For the text-containing cell, return its midpoint in [x, y] coordinate format. 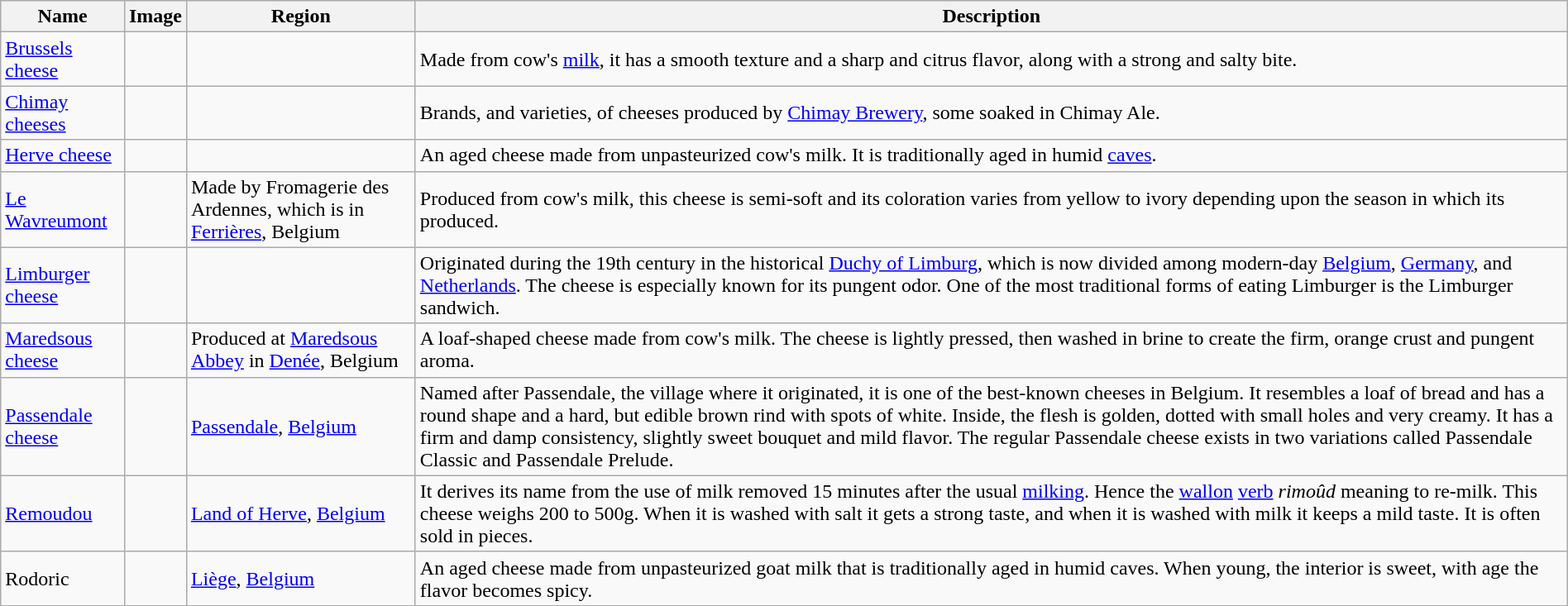
Made by Fromagerie des Ardennes, which is in Ferrières, Belgium [301, 209]
Maredsous cheese [63, 351]
Region [301, 17]
Image [155, 17]
Limburger cheese [63, 285]
Chimay cheeses [63, 112]
Brands, and varieties, of cheeses produced by Chimay Brewery, some soaked in Chimay Ale. [991, 112]
A loaf-shaped cheese made from cow's milk. The cheese is lightly pressed, then washed in brine to create the firm, orange crust and pungent aroma. [991, 351]
Brussels cheese [63, 60]
Rodoric [63, 579]
Description [991, 17]
An aged cheese made from unpasteurized cow's milk. It is traditionally aged in humid caves. [991, 155]
Passendale, Belgium [301, 427]
Herve cheese [63, 155]
Produced from cow's milk, this cheese is semi-soft and its coloration varies from yellow to ivory depending upon the season in which its produced. [991, 209]
Name [63, 17]
Made from cow's milk, it has a smooth texture and a sharp and citrus flavor, along with a strong and salty bite. [991, 60]
Passendale cheese [63, 427]
Produced at Maredsous Abbey in Denée, Belgium [301, 351]
Remoudou [63, 513]
Land of Herve, Belgium [301, 513]
Le Wavreumont [63, 209]
Liège, Belgium [301, 579]
